Find where the given text appears and provide that cell's center as [x, y] coordinate. 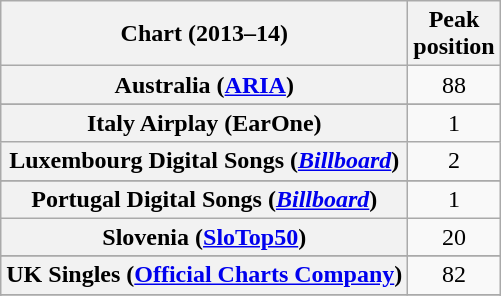
Slovenia (SloTop50) [204, 237]
Australia (ARIA) [204, 85]
88 [454, 85]
20 [454, 237]
UK Singles (Official Charts Company) [204, 275]
Italy Airplay (EarOne) [204, 123]
82 [454, 275]
Portugal Digital Songs (Billboard) [204, 199]
Luxembourg Digital Songs (Billboard) [204, 161]
Peakposition [454, 34]
Chart (2013–14) [204, 34]
2 [454, 161]
